Return the [x, y] coordinate for the center point of the cell that contains the specified text.  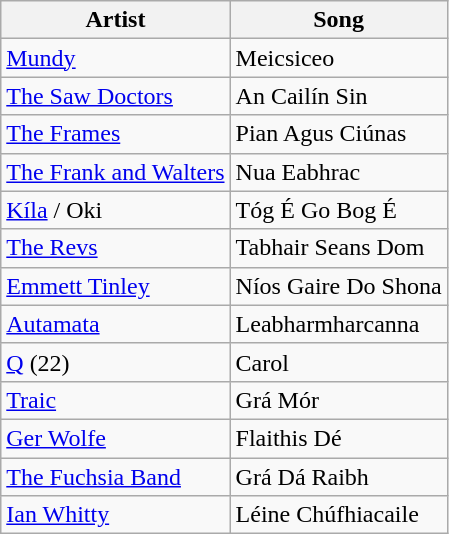
Tabhair Seans Dom [338, 248]
Kíla / Oki [116, 210]
Song [338, 20]
An Cailín Sin [338, 96]
Meicsiceo [338, 58]
Mundy [116, 58]
Artist [116, 20]
Ian Whitty [116, 515]
Q (22) [116, 362]
Leabharmharcanna [338, 324]
The Revs [116, 248]
Carol [338, 362]
Emmett Tinley [116, 286]
The Frank and Walters [116, 172]
Ger Wolfe [116, 438]
Autamata [116, 324]
The Fuchsia Band [116, 477]
The Frames [116, 134]
Nua Eabhrac [338, 172]
Traic [116, 400]
Níos Gaire Do Shona [338, 286]
Grá Dá Raibh [338, 477]
Grá Mór [338, 400]
Léine Chúfhiacaile [338, 515]
Flaithis Dé [338, 438]
The Saw Doctors [116, 96]
Pian Agus Ciúnas [338, 134]
Tóg É Go Bog É [338, 210]
